Determine the [x, y] coordinate at the center of the cell enclosing the given text.  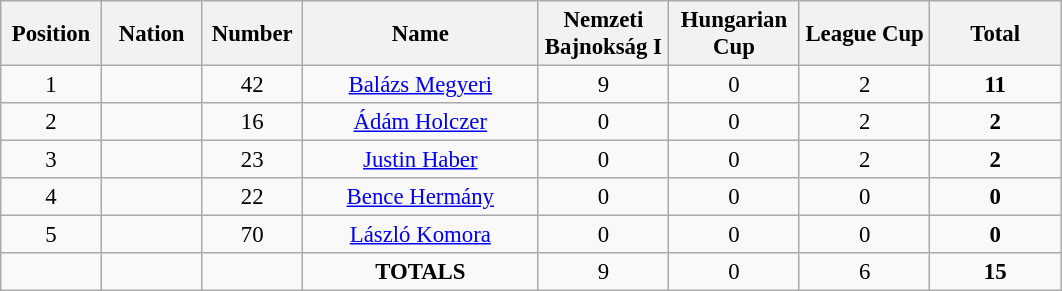
11 [996, 85]
23 [252, 160]
Justin Haber [421, 160]
16 [252, 122]
9 [604, 85]
5 [52, 235]
70 [252, 235]
Name [421, 34]
Ádám Holczer [421, 122]
Position [52, 34]
42 [252, 85]
4 [52, 197]
László Komora [421, 235]
Bence Hermány [421, 197]
Hungarian Cup [734, 34]
Total [996, 34]
1 [52, 85]
Balázs Megyeri [421, 85]
22 [252, 197]
League Cup [864, 34]
3 [52, 160]
Nation [152, 34]
Number [252, 34]
Nemzeti Bajnokság I [604, 34]
